Detect which cell encompasses the target text, then output its [X, Y] center coordinate. 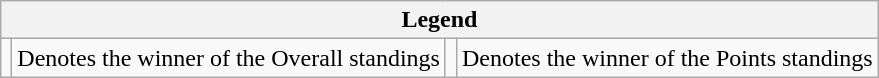
Legend [440, 20]
Denotes the winner of the Overall standings [229, 58]
Denotes the winner of the Points standings [667, 58]
